Find where the given text appears and provide that cell's center as [x, y] coordinate. 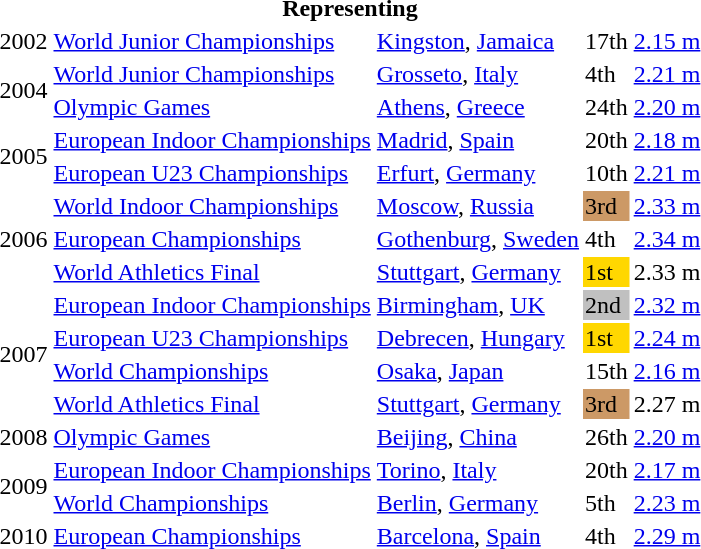
World Indoor Championships [212, 206]
Erfurt, Germany [478, 173]
Moscow, Russia [478, 206]
Osaka, Japan [478, 371]
European Championships [212, 239]
Berlin, Germany [478, 503]
Grosseto, Italy [478, 74]
Madrid, Spain [478, 140]
10th [606, 173]
2nd [606, 305]
Beijing, China [478, 437]
15th [606, 371]
Athens, Greece [478, 107]
24th [606, 107]
Gothenburg, Sweden [478, 239]
Torino, Italy [478, 470]
5th [606, 503]
Kingston, Jamaica [478, 41]
17th [606, 41]
Birmingham, UK [478, 305]
Debrecen, Hungary [478, 338]
26th [606, 437]
